Output the (X, Y) coordinate of the center of the cell containing the given text.  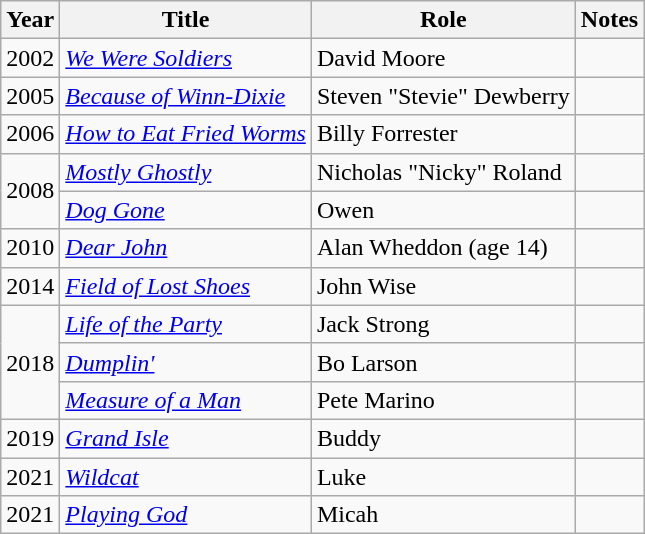
Wildcat (186, 477)
Pete Marino (443, 400)
Alan Wheddon (age 14) (443, 248)
2006 (30, 134)
Role (443, 20)
Life of the Party (186, 324)
2010 (30, 248)
2018 (30, 362)
2002 (30, 58)
Notes (609, 20)
We Were Soldiers (186, 58)
Field of Lost Shoes (186, 286)
Steven "Stevie" Dewberry (443, 96)
Nicholas "Nicky" Roland (443, 172)
2008 (30, 191)
David Moore (443, 58)
Bo Larson (443, 362)
Dear John (186, 248)
2014 (30, 286)
Mostly Ghostly (186, 172)
Luke (443, 477)
Because of Winn-Dixie (186, 96)
Playing God (186, 515)
2005 (30, 96)
Title (186, 20)
Jack Strong (443, 324)
Year (30, 20)
Dumplin' (186, 362)
Measure of a Man (186, 400)
Billy Forrester (443, 134)
Buddy (443, 438)
Micah (443, 515)
John Wise (443, 286)
2019 (30, 438)
Owen (443, 210)
Grand Isle (186, 438)
Dog Gone (186, 210)
How to Eat Fried Worms (186, 134)
